Determine the (x, y) coordinate at the center of the cell enclosing the given text.  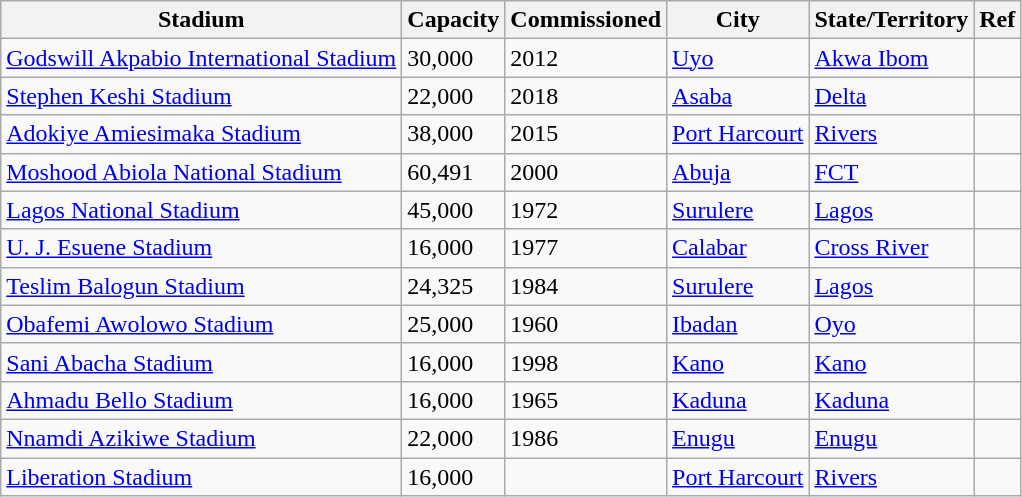
Uyo (738, 58)
Asaba (738, 96)
Adokiye Amiesimaka Stadium (202, 134)
1977 (586, 248)
2018 (586, 96)
Nnamdi Azikiwe Stadium (202, 438)
2012 (586, 58)
State/Territory (892, 20)
Cross River (892, 248)
1998 (586, 362)
U. J. Esuene Stadium (202, 248)
2015 (586, 134)
City (738, 20)
30,000 (454, 58)
Stadium (202, 20)
Liberation Stadium (202, 477)
Teslim Balogun Stadium (202, 286)
45,000 (454, 210)
1986 (586, 438)
24,325 (454, 286)
1965 (586, 400)
Sani Abacha Stadium (202, 362)
Abuja (738, 172)
Lagos National Stadium (202, 210)
1984 (586, 286)
Commissioned (586, 20)
1972 (586, 210)
Obafemi Awolowo Stadium (202, 324)
Moshood Abiola National Stadium (202, 172)
Godswill Akpabio International Stadium (202, 58)
Oyo (892, 324)
Stephen Keshi Stadium (202, 96)
Capacity (454, 20)
25,000 (454, 324)
Ref (998, 20)
FCT (892, 172)
1960 (586, 324)
Delta (892, 96)
38,000 (454, 134)
Ahmadu Bello Stadium (202, 400)
Calabar (738, 248)
Akwa Ibom (892, 58)
60,491 (454, 172)
2000 (586, 172)
Ibadan (738, 324)
